Provide the (x, y) coordinate of the cell's center where the given text is located.  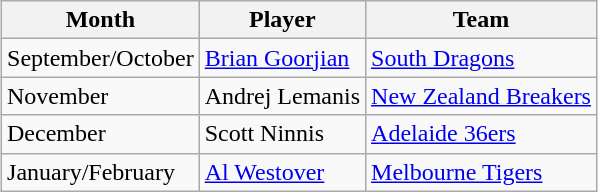
Andrej Lemanis (282, 96)
Al Westover (282, 172)
December (101, 134)
Player (282, 20)
South Dragons (482, 58)
September/October (101, 58)
January/February (101, 172)
Adelaide 36ers (482, 134)
Team (482, 20)
Month (101, 20)
Melbourne Tigers (482, 172)
Scott Ninnis (282, 134)
November (101, 96)
New Zealand Breakers (482, 96)
Brian Goorjian (282, 58)
